Locate the cell with the specified text and output its (X, Y) center coordinate. 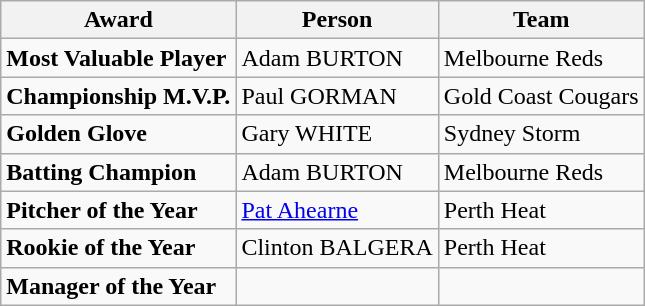
Team (541, 20)
Gary WHITE (337, 134)
Batting Champion (118, 172)
Person (337, 20)
Championship M.V.P. (118, 96)
Sydney Storm (541, 134)
Award (118, 20)
Pat Ahearne (337, 210)
Clinton BALGERA (337, 248)
Paul GORMAN (337, 96)
Most Valuable Player (118, 58)
Gold Coast Cougars (541, 96)
Golden Glove (118, 134)
Rookie of the Year (118, 248)
Manager of the Year (118, 286)
Pitcher of the Year (118, 210)
